Scan for the cell matching the given text and deliver its [X, Y] coordinate at center. 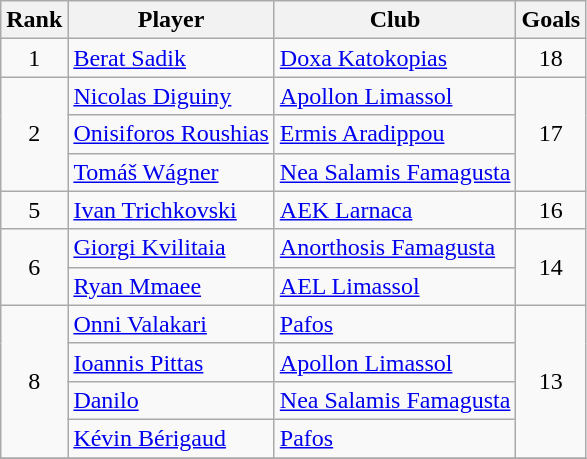
8 [34, 381]
17 [551, 134]
Tomáš Wágner [171, 172]
16 [551, 210]
14 [551, 267]
Kévin Bérigaud [171, 438]
Ioannis Pittas [171, 362]
AEK Larnaca [395, 210]
13 [551, 381]
Ermis Aradippou [395, 134]
AEL Limassol [395, 286]
2 [34, 134]
1 [34, 58]
Ivan Trichkovski [171, 210]
Goals [551, 20]
18 [551, 58]
Rank [34, 20]
Danilo [171, 400]
Doxa Katokopias [395, 58]
Club [395, 20]
Onisiforos Roushias [171, 134]
Berat Sadik [171, 58]
5 [34, 210]
6 [34, 267]
Anorthosis Famagusta [395, 248]
Onni Valakari [171, 324]
Nicolas Diguiny [171, 96]
Ryan Mmaee [171, 286]
Player [171, 20]
Giorgi Kvilitaia [171, 248]
